Locate the cell with the specified text and output its (X, Y) center coordinate. 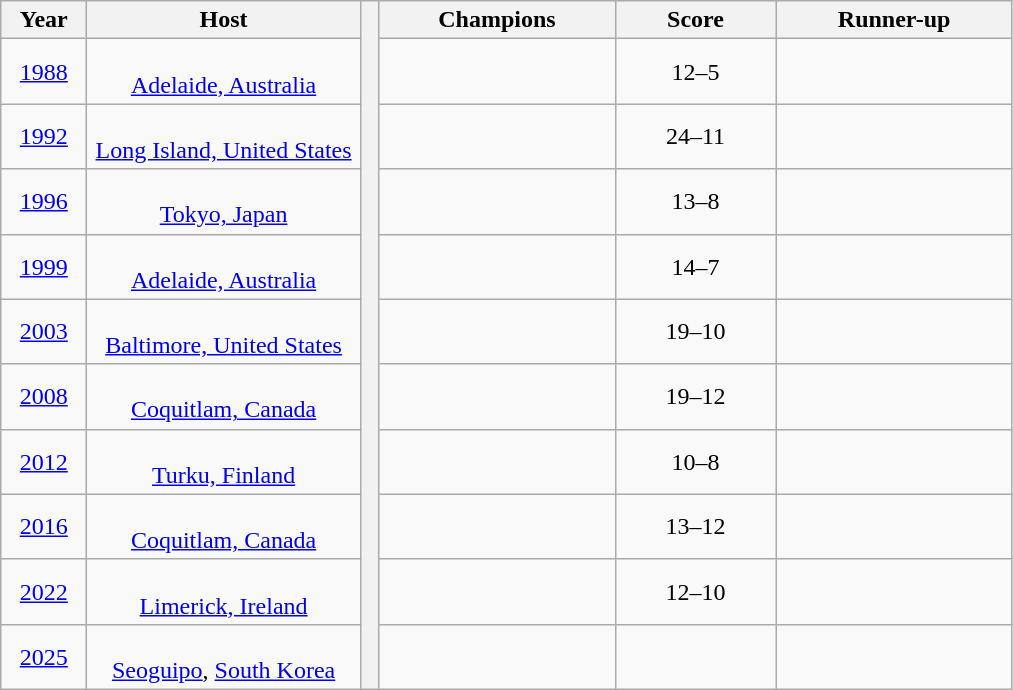
2016 (44, 526)
Long Island, United States (224, 136)
2003 (44, 332)
Score (696, 20)
2012 (44, 462)
19–12 (696, 396)
Champions (497, 20)
13–12 (696, 526)
12–10 (696, 592)
1988 (44, 72)
2025 (44, 656)
Tokyo, Japan (224, 202)
Limerick, Ireland (224, 592)
Runner-up (894, 20)
13–8 (696, 202)
1996 (44, 202)
1992 (44, 136)
2008 (44, 396)
2022 (44, 592)
Seoguipo, South Korea (224, 656)
Baltimore, United States (224, 332)
19–10 (696, 332)
Turku, Finland (224, 462)
24–11 (696, 136)
Year (44, 20)
Host (224, 20)
12–5 (696, 72)
10–8 (696, 462)
1999 (44, 266)
14–7 (696, 266)
